Output the (X, Y) coordinate of the center of the cell containing the given text.  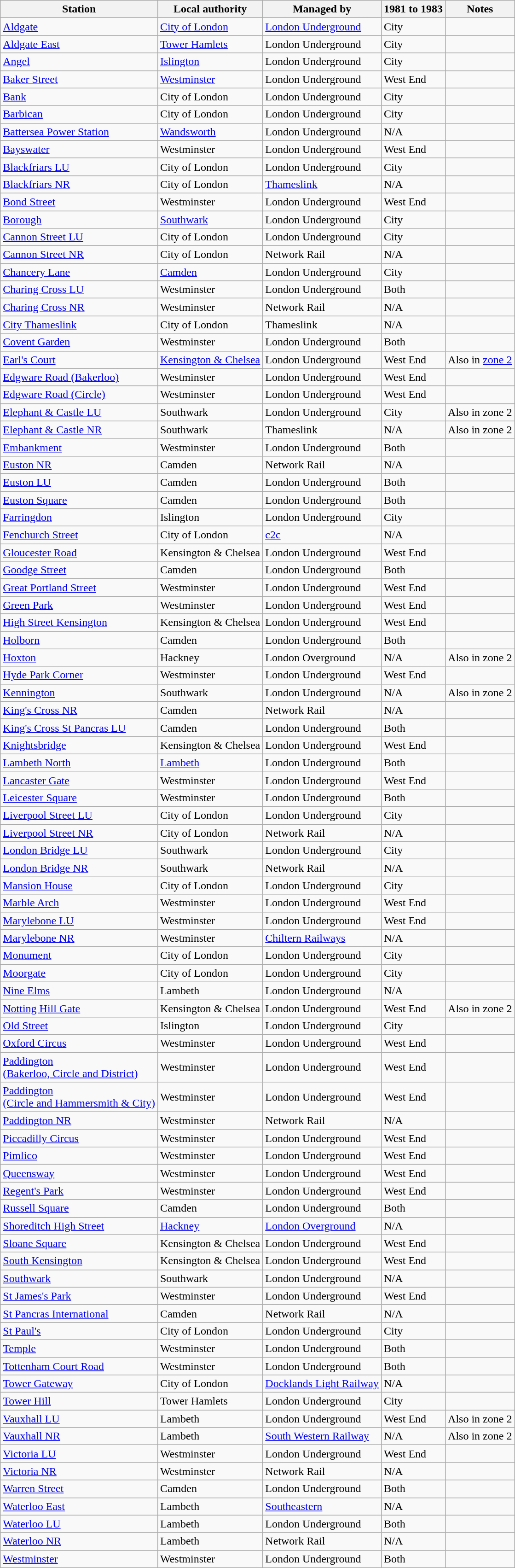
Elephant & Castle NR (79, 430)
Paddington NR (79, 1121)
Oxford Circus (79, 1043)
Lambeth North (79, 763)
Moorgate (79, 973)
Marylebone LU (79, 921)
Regent's Park (79, 1191)
Victoria NR (79, 1471)
Russell Square (79, 1208)
St Pancras International (79, 1313)
Managed by (322, 9)
Waterloo NR (79, 1541)
Lancaster Gate (79, 781)
Vauxhall LU (79, 1419)
Tottenham Court Road (79, 1366)
Monument (79, 956)
Tower Hill (79, 1401)
Station (79, 9)
Great Portland Street (79, 588)
Pimlico (79, 1156)
King's Cross St Pancras LU (79, 728)
Waterloo LU (79, 1524)
Holborn (79, 640)
St Paul's (79, 1331)
Cannon Street LU (79, 237)
Angel (79, 62)
Gloucester Road (79, 553)
Notting Hill Gate (79, 1008)
London Bridge LU (79, 851)
Bayswater (79, 149)
City Thameslink (79, 325)
King's Cross NR (79, 710)
Liverpool Street LU (79, 816)
South Kensington (79, 1261)
c2c (322, 535)
Shoreditch High Street (79, 1226)
Warren Street (79, 1489)
Aldgate (79, 27)
Earl's Court (79, 360)
Local authority (210, 9)
Mansion House (79, 886)
Aldgate East (79, 44)
Marylebone NR (79, 938)
Euston Square (79, 500)
Chiltern Railways (322, 938)
Victoria LU (79, 1454)
1981 to 1983 (413, 9)
Nine Elms (79, 991)
Piccadilly Circus (79, 1138)
Farringdon (79, 518)
Vauxhall NR (79, 1436)
Paddington(Bakerloo, Circle and District) (79, 1067)
Edgware Road (Bakerloo) (79, 377)
Borough (79, 220)
Knightsbridge (79, 745)
Charing Cross NR (79, 307)
Edgware Road (Circle) (79, 395)
Bank (79, 97)
Blackfriars NR (79, 184)
Paddington(Circle and Hammersmith & City) (79, 1097)
Blackfriars LU (79, 167)
High Street Kensington (79, 623)
Fenchurch Street (79, 535)
Queensway (79, 1173)
Old Street (79, 1026)
London Bridge NR (79, 868)
Tower Gateway (79, 1384)
Cannon Street NR (79, 255)
Bond Street (79, 202)
Docklands Light Railway (322, 1384)
Liverpool Street NR (79, 833)
St James's Park (79, 1296)
Covent Garden (79, 342)
Waterloo East (79, 1506)
Barbican (79, 114)
Wandsworth (210, 132)
Leicester Square (79, 798)
Hyde Park Corner (79, 675)
Charing Cross LU (79, 290)
Elephant & Castle LU (79, 412)
Euston LU (79, 482)
Euston NR (79, 465)
Embankment (79, 447)
South Western Railway (322, 1436)
Battersea Power Station (79, 132)
Temple (79, 1348)
Hoxton (79, 658)
Southeastern (322, 1506)
Marble Arch (79, 903)
Sloane Square (79, 1243)
Baker Street (79, 79)
Green Park (79, 605)
Kennington (79, 693)
Chancery Lane (79, 272)
Goodge Street (79, 570)
Notes (480, 9)
